Find where the given text appears and provide that cell's center as (X, Y) coordinate. 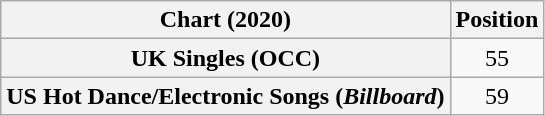
59 (497, 96)
55 (497, 58)
Position (497, 20)
Chart (2020) (226, 20)
UK Singles (OCC) (226, 58)
US Hot Dance/Electronic Songs (Billboard) (226, 96)
